For the text-containing cell, return its midpoint in (x, y) coordinate format. 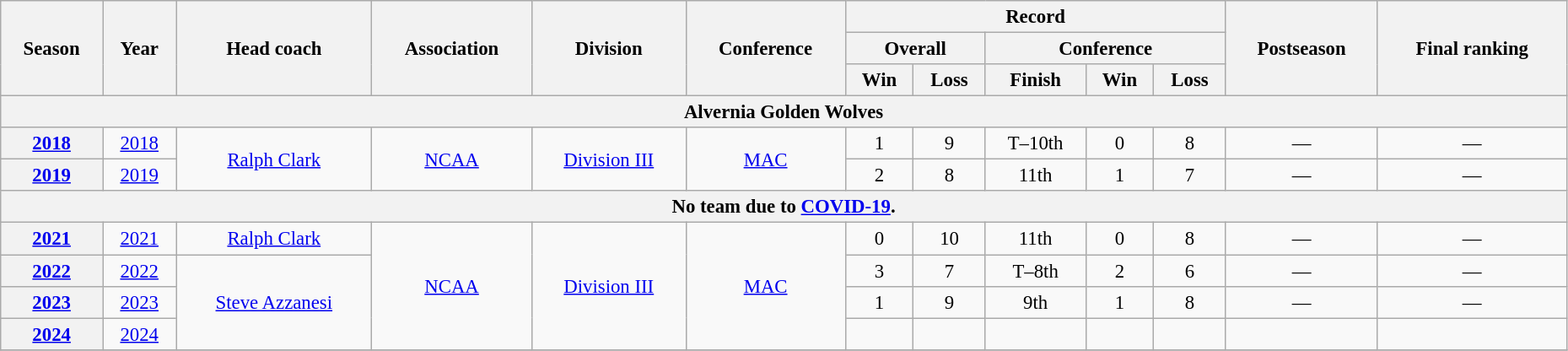
T–10th (1036, 143)
10 (950, 239)
Steve Azzanesi (274, 302)
6 (1189, 271)
Postseason (1301, 49)
9th (1036, 302)
Division (609, 49)
Season (52, 49)
Record (1036, 17)
Head coach (274, 49)
Alvernia Golden Wolves (784, 112)
Final ranking (1472, 49)
Finish (1036, 80)
Overall (915, 49)
Association (452, 49)
No team due to COVID-19. (784, 207)
T–8th (1036, 271)
3 (879, 271)
Year (140, 49)
